Pinpoint the cell where the given text exists, returning its (x, y) midpoint coordinate. 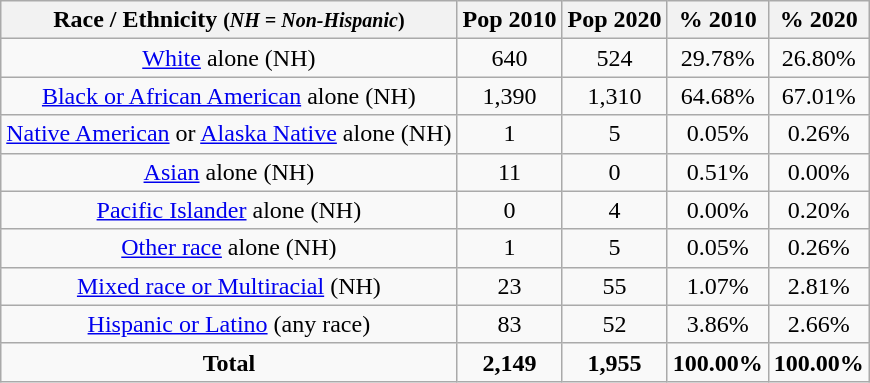
1,955 (614, 362)
1.07% (718, 286)
Native American or Alaska Native alone (NH) (229, 134)
640 (510, 58)
Asian alone (NH) (229, 172)
1,390 (510, 96)
3.86% (718, 324)
64.68% (718, 96)
0.51% (718, 172)
2,149 (510, 362)
White alone (NH) (229, 58)
26.80% (818, 58)
67.01% (818, 96)
Other race alone (NH) (229, 248)
55 (614, 286)
Pacific Islander alone (NH) (229, 210)
Pop 2020 (614, 20)
Mixed race or Multiracial (NH) (229, 286)
Black or African American alone (NH) (229, 96)
2.66% (818, 324)
Total (229, 362)
23 (510, 286)
Hispanic or Latino (any race) (229, 324)
11 (510, 172)
4 (614, 210)
Pop 2010 (510, 20)
% 2010 (718, 20)
2.81% (818, 286)
0.20% (818, 210)
29.78% (718, 58)
52 (614, 324)
83 (510, 324)
% 2020 (818, 20)
Race / Ethnicity (NH = Non-Hispanic) (229, 20)
524 (614, 58)
1,310 (614, 96)
